Capture the cell that displays the provided text and extract its [x, y] central coordinate. 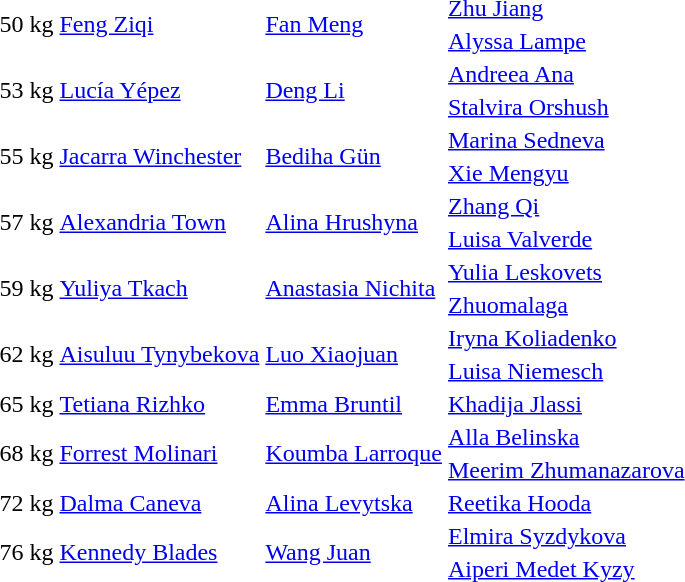
Lucía Yépez [160, 90]
Dalma Caneva [160, 503]
Alina Levytska [354, 503]
Koumba Larroque [354, 454]
Bediha Gün [354, 156]
Anastasia Nichita [354, 288]
Aisuluu Tynybekova [160, 354]
Deng Li [354, 90]
Yuliya Tkach [160, 288]
Alina Hrushyna [354, 222]
Alexandria Town [160, 222]
Jacarra Winchester [160, 156]
Luo Xiaojuan [354, 354]
Forrest Molinari [160, 454]
Emma Bruntil [354, 404]
Tetiana Rizhko [160, 404]
